Output the [X, Y] coordinate of the center of the cell containing the given text.  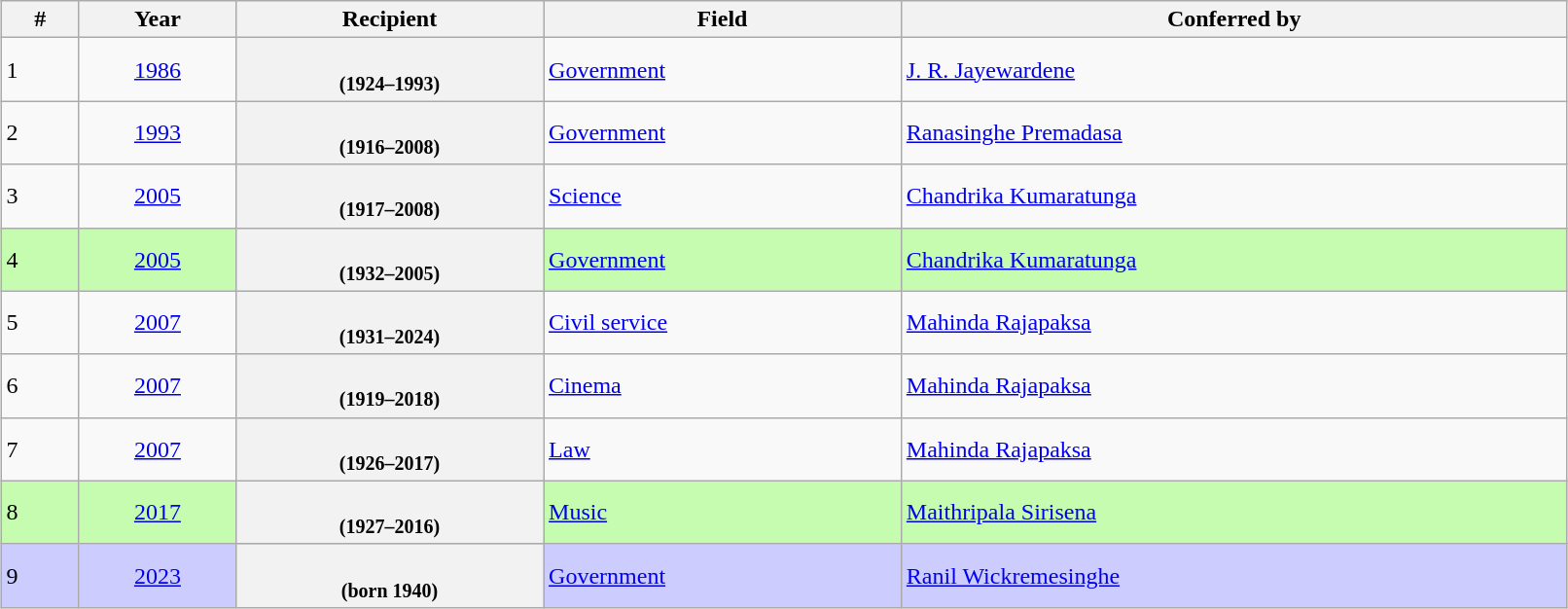
Conferred by [1233, 19]
J. R. Jayewardene [1233, 70]
(1926–2017) [389, 449]
9 [40, 576]
Cinema [723, 385]
Recipient [389, 19]
2017 [158, 512]
Ranasinghe Premadasa [1233, 132]
5 [40, 323]
(1927–2016) [389, 512]
Civil service [723, 323]
1986 [158, 70]
Field [723, 19]
(1932–2005) [389, 259]
Maithripala Sirisena [1233, 512]
4 [40, 259]
Ranil Wickremesinghe [1233, 576]
6 [40, 385]
(1916–2008) [389, 132]
(1917–2008) [389, 197]
8 [40, 512]
Year [158, 19]
1993 [158, 132]
(born 1940) [389, 576]
3 [40, 197]
Law [723, 449]
1 [40, 70]
Science [723, 197]
7 [40, 449]
2023 [158, 576]
(1919–2018) [389, 385]
Music [723, 512]
(1931–2024) [389, 323]
(1924–1993) [389, 70]
# [40, 19]
2 [40, 132]
